Provide the [X, Y] coordinate of the cell's center where the given text is located.  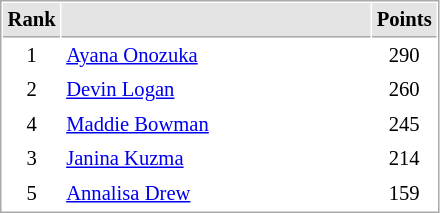
Rank [32, 20]
4 [32, 124]
260 [404, 90]
5 [32, 194]
1 [32, 56]
Annalisa Drew [216, 194]
214 [404, 158]
290 [404, 56]
2 [32, 90]
3 [32, 158]
159 [404, 194]
245 [404, 124]
Ayana Onozuka [216, 56]
Janina Kuzma [216, 158]
Points [404, 20]
Maddie Bowman [216, 124]
Devin Logan [216, 90]
